Search for the cell housing the specified text and yield its (x, y) center coordinate. 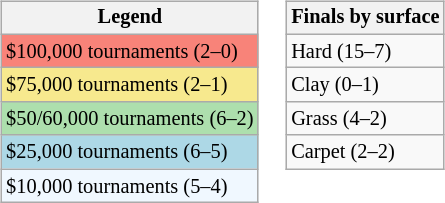
$75,000 tournaments (2–1) (130, 85)
Clay (0–1) (365, 85)
Carpet (2–2) (365, 152)
$25,000 tournaments (6–5) (130, 152)
$50/60,000 tournaments (6–2) (130, 119)
$100,000 tournaments (2–0) (130, 51)
$10,000 tournaments (5–4) (130, 186)
Legend (130, 18)
Grass (4–2) (365, 119)
Hard (15–7) (365, 51)
Finals by surface (365, 18)
